Locate the cell with the specified text and output its [X, Y] center coordinate. 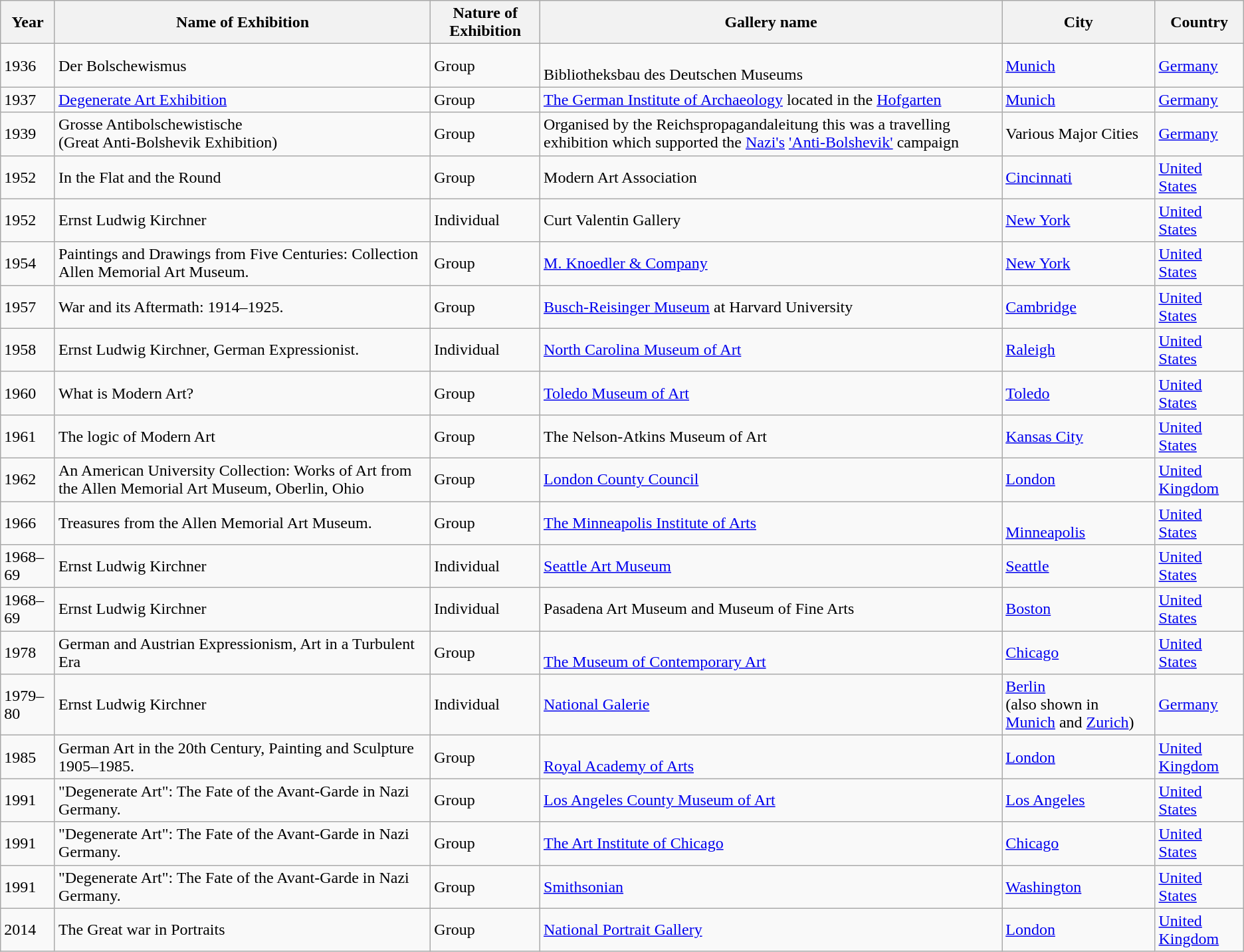
1957 [28, 307]
Nature of Exhibition [485, 23]
1966 [28, 522]
1939 [28, 134]
1962 [28, 480]
Minneapolis [1079, 522]
1936 [28, 65]
Cambridge [1079, 307]
Toledo Museum of Art [771, 393]
The Minneapolis Institute of Arts [771, 522]
Raleigh [1079, 349]
1960 [28, 393]
Degenerate Art Exhibition [242, 100]
Paintings and Drawings from Five Centuries: Collection Allen Memorial Art Museum. [242, 263]
Curt Valentin Gallery [771, 221]
Seattle Art Museum [771, 566]
1985 [28, 757]
Boston [1079, 610]
Country [1199, 23]
Cincinnati [1079, 177]
Toledo [1079, 393]
Ernst Ludwig Kirchner, German Expressionist. [242, 349]
Various Major Cities [1079, 134]
1961 [28, 436]
Los Angeles County Museum of Art [771, 800]
North Carolina Museum of Art [771, 349]
Modern Art Association [771, 177]
An American University Collection: Works of Art from the Allen Memorial Art Museum, Oberlin, Ohio [242, 480]
Smithsonian [771, 886]
The Nelson-Atkins Museum of Art [771, 436]
Seattle [1079, 566]
Kansas City [1079, 436]
City [1079, 23]
German Art in the 20th Century, Painting and Sculpture 1905–1985. [242, 757]
In the Flat and the Round [242, 177]
Berlin(also shown in Munich and Zurich) [1079, 705]
London County Council [771, 480]
War and its Aftermath: 1914–1925. [242, 307]
M. Knoedler & Company [771, 263]
The logic of Modern Art [242, 436]
1978 [28, 652]
1954 [28, 263]
Name of Exhibition [242, 23]
Treasures from the Allen Memorial Art Museum. [242, 522]
Year [28, 23]
The Museum of Contemporary Art [771, 652]
National Galerie [771, 705]
Busch-Reisinger Museum at Harvard University [771, 307]
Gallery name [771, 23]
Royal Academy of Arts [771, 757]
Pasadena Art Museum and Museum of Fine Arts [771, 610]
Bibliotheksbau des Deutschen Museums [771, 65]
Washington [1079, 886]
National Portrait Gallery [771, 930]
Los Angeles [1079, 800]
1979–80 [28, 705]
Organised by the Reichspropagandaleitung this was a travelling exhibition which supported the Nazi's 'Anti-Bolshevik' campaign [771, 134]
The German Institute of Archaeology located in the Hofgarten [771, 100]
The Art Institute of Chicago [771, 844]
2014 [28, 930]
Grosse Antibolschewistische(Great Anti-Bolshevik Exhibition) [242, 134]
1937 [28, 100]
Der Bolschewismus [242, 65]
German and Austrian Expressionism, Art in a Turbulent Era [242, 652]
The Great war in Portraits [242, 930]
1958 [28, 349]
What is Modern Art? [242, 393]
